Output the (X, Y) coordinate of the center of the cell containing the given text.  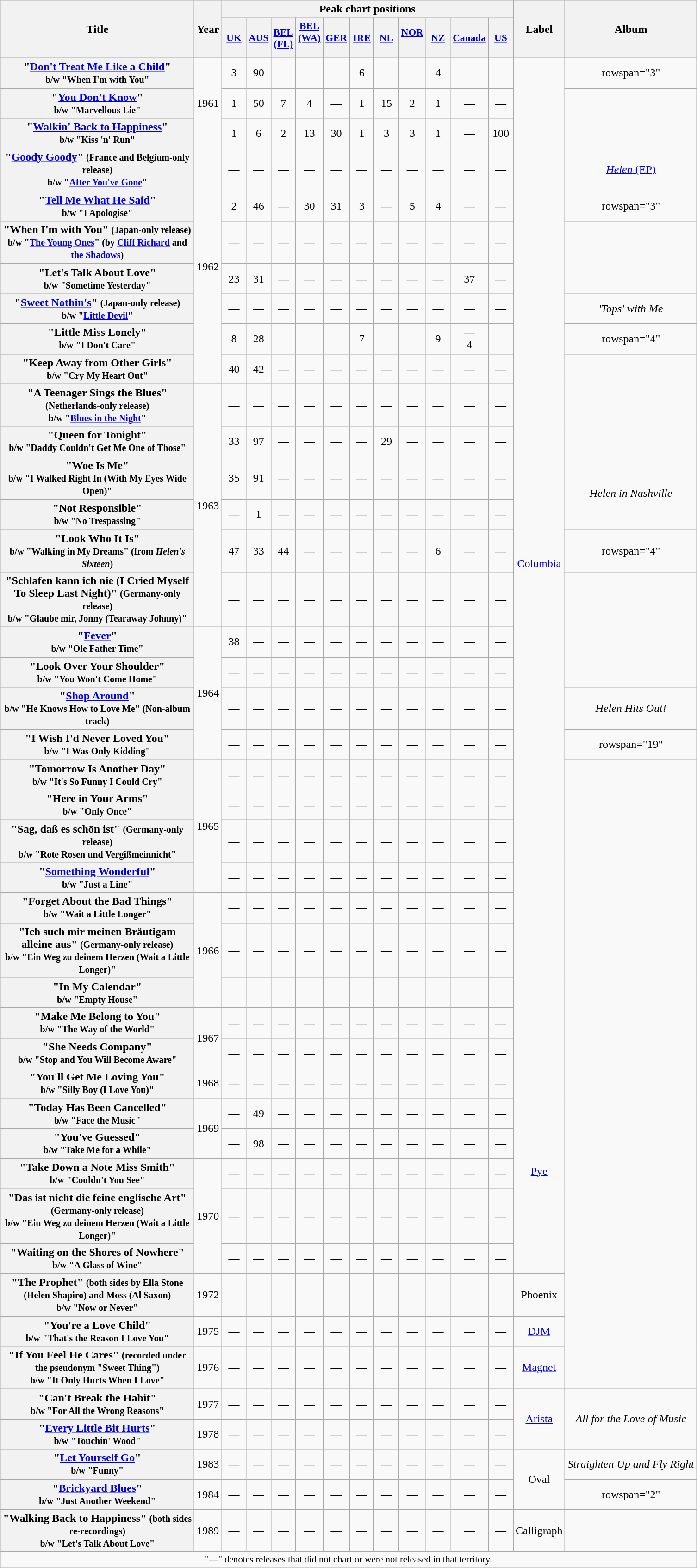
"You've Guessed"b/w "Take Me for a While" (97, 1143)
NOR (412, 38)
40 (234, 369)
"You Don't Know"b/w "Marvellous Lie" (97, 103)
"I Wish I'd Never Loved You"b/w "I Was Only Kidding" (97, 745)
"Let Yourself Go"b/w "Funny" (97, 1464)
"The Prophet" (both sides by Ella Stone (Helen Shapiro) and Moss (Al Saxon)b/w "Now or Never" (97, 1295)
"You'll Get Me Loving You"b/w "Silly Boy (I Love You)" (97, 1083)
Straighten Up and Fly Right (631, 1464)
"Tomorrow Is Another Day"b/w "It's So Funny I Could Cry" (97, 775)
"—" denotes releases that did not chart or were not released in that territory. (349, 1560)
"Brickyard Blues"b/w "Just Another Weekend" (97, 1494)
"Here in Your Arms"b/w "Only Once" (97, 805)
"Keep Away from Other Girls"b/w "Cry My Heart Out" (97, 369)
All for the Love of Music (631, 1419)
Magnet (539, 1368)
37 (469, 278)
"A Teenager Sings the Blues" (Netherlands-only release)b/w "Blues in the Night" (97, 405)
"Goody Goody" (France and Belgium-only release)b/w "After You've Gone" (97, 170)
47 (234, 550)
"Something Wonderful"b/w "Just a Line" (97, 878)
1977 (208, 1404)
Title (97, 30)
1969 (208, 1128)
8 (234, 339)
"Let's Talk About Love"b/w "Sometime Yesterday" (97, 278)
"Can't Break the Habit"b/w "For All the Wrong Reasons" (97, 1404)
1963 (208, 505)
Helen in Nashville (631, 493)
IRE (362, 38)
1989 (208, 1531)
Phoenix (539, 1295)
"Look Who It Is"b/w "Walking in My Dreams" (from Helen's Sixteen) (97, 550)
BEL (FL) (283, 38)
"Take Down a Note Miss Smith"b/w "Couldn't You See" (97, 1173)
97 (258, 441)
13 (309, 133)
NL (386, 38)
1975 (208, 1331)
1976 (208, 1368)
—4 (469, 339)
5 (412, 206)
'Tops' with Me (631, 309)
44 (283, 550)
98 (258, 1143)
91 (258, 478)
"Walking Back to Happiness" (both sides re-recordings)b/w "Let's Talk About Love" (97, 1531)
Canada (469, 38)
"You're a Love Child"b/w "That's the Reason I Love You" (97, 1331)
"Sag, daß es schön ist" (Germany-only release)b/w "Rote Rosen und Vergißmeinnicht" (97, 841)
UK (234, 38)
"Woe Is Me"b/w "I Walked Right In (With My Eyes Wide Open)" (97, 478)
US (501, 38)
Album (631, 30)
1968 (208, 1083)
1970 (208, 1216)
"Das ist nicht die feine englische Art" (Germany-only release)b/w "Ein Weg zu deinem Herzen (Wait a Little Longer)" (97, 1216)
NZ (438, 38)
GER (336, 38)
Columbia (539, 563)
35 (234, 478)
"Forget About the Bad Things"b/w "Wait a Little Longer" (97, 907)
DJM (539, 1331)
1972 (208, 1295)
1983 (208, 1464)
Arista (539, 1419)
50 (258, 103)
1978 (208, 1434)
"Ich such mir meinen Bräutigam alleine aus" (Germany-only release)b/w "Ein Weg zu deinem Herzen (Wait a Little Longer)" (97, 950)
15 (386, 103)
"Tell Me What He Said"b/w "I Apologise" (97, 206)
"Shop Around"b/w "He Knows How to Love Me" (Non-album track) (97, 709)
Label (539, 30)
"Make Me Belong to You"b/w "The Way of the World" (97, 1023)
Helen Hits Out! (631, 709)
46 (258, 206)
Peak chart positions (367, 9)
1966 (208, 950)
Pye (539, 1171)
1962 (208, 266)
29 (386, 441)
"Fever"b/w "Ole Father Time" (97, 642)
Year (208, 30)
"She Needs Company"b/w "Stop and You Will Become Aware" (97, 1053)
9 (438, 339)
AUS (258, 38)
1967 (208, 1038)
1961 (208, 103)
1984 (208, 1494)
"Sweet Nothin's" (Japan-only release)b/w "Little Devil" (97, 309)
"Walkin' Back to Happiness"b/w "Kiss 'n' Run" (97, 133)
"Don't Treat Me Like a Child"b/w "When I'm with You" (97, 73)
"Waiting on the Shores of Nowhere"b/w "A Glass of Wine" (97, 1259)
1965 (208, 826)
42 (258, 369)
23 (234, 278)
"Little Miss Lonely"b/w "I Don't Care" (97, 339)
"In My Calendar"b/w "Empty House" (97, 993)
"Today Has Been Cancelled"b/w "Face the Music" (97, 1113)
49 (258, 1113)
rowspan="19" (631, 745)
BEL (WA) (309, 38)
"Every Little Bit Hurts"b/w "Touchin' Wood" (97, 1434)
Helen (EP) (631, 170)
rowspan="2" (631, 1494)
"Queen for Tonight"b/w "Daddy Couldn't Get Me One of Those" (97, 441)
90 (258, 73)
38 (234, 642)
1964 (208, 693)
100 (501, 133)
"Schlafen kann ich nie (I Cried Myself To Sleep Last Night)" (Germany-only release)b/w "Glaube mir, Jonny (Tearaway Johnny)" (97, 599)
28 (258, 339)
"If You Feel He Cares" (recorded under the pseudonym "Sweet Thing")b/w "It Only Hurts When I Love" (97, 1368)
"Not Responsible"b/w "No Trespassing" (97, 514)
Calligraph (539, 1531)
"Look Over Your Shoulder"b/w "You Won't Come Home" (97, 672)
Oval (539, 1479)
"When I'm with You" (Japan-only release)b/w "The Young Ones" (by Cliff Richard and the Shadows) (97, 242)
